Pinpoint the cell where the given text exists, returning its [X, Y] midpoint coordinate. 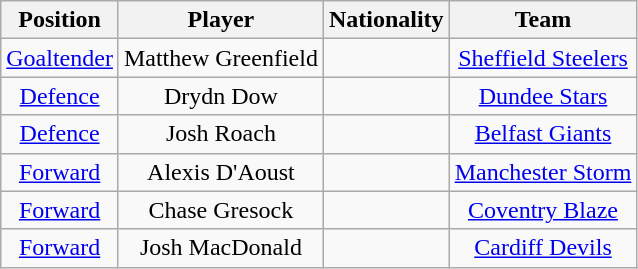
Alexis D'Aoust [220, 172]
Josh MacDonald [220, 248]
Matthew Greenfield [220, 58]
Player [220, 20]
Team [543, 20]
Belfast Giants [543, 134]
Goaltender [60, 58]
Drydn Dow [220, 96]
Manchester Storm [543, 172]
Chase Gresock [220, 210]
Cardiff Devils [543, 248]
Coventry Blaze [543, 210]
Nationality [386, 20]
Position [60, 20]
Dundee Stars [543, 96]
Josh Roach [220, 134]
Sheffield Steelers [543, 58]
